Detect which cell encompasses the target text, then output its (X, Y) center coordinate. 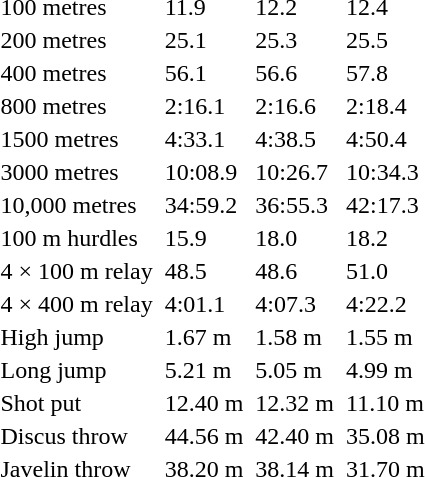
25.1 (204, 40)
48.6 (295, 271)
10:08.9 (204, 172)
2:16.6 (295, 106)
44.56 m (204, 436)
1.58 m (295, 337)
4:01.1 (204, 304)
42.40 m (295, 436)
48.5 (204, 271)
56.1 (204, 73)
10:26.7 (295, 172)
4:33.1 (204, 139)
1.67 m (204, 337)
36:55.3 (295, 205)
2:16.1 (204, 106)
12.32 m (295, 403)
15.9 (204, 238)
4:07.3 (295, 304)
5.05 m (295, 370)
56.6 (295, 73)
25.3 (295, 40)
4:38.5 (295, 139)
12.40 m (204, 403)
34:59.2 (204, 205)
5.21 m (204, 370)
18.0 (295, 238)
